Return the [X, Y] coordinate for the center point of the cell that contains the specified text.  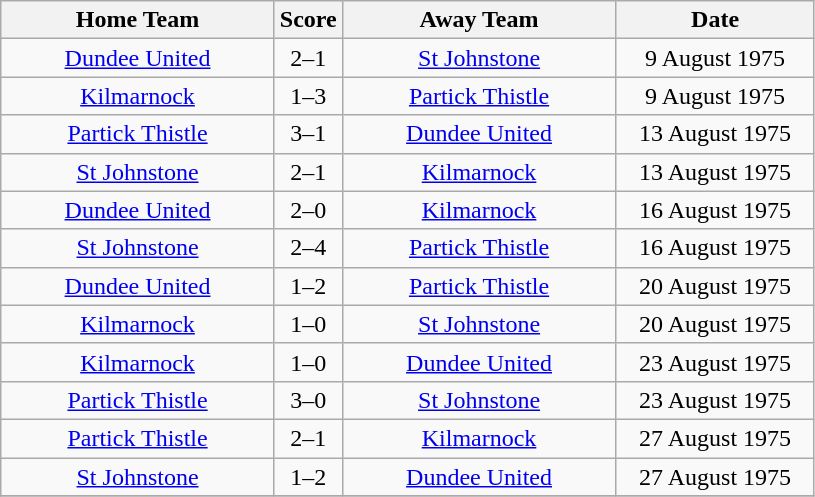
1–3 [308, 96]
Away Team [479, 20]
Score [308, 20]
Home Team [138, 20]
3–0 [308, 400]
3–1 [308, 134]
2–0 [308, 210]
Date [716, 20]
2–4 [308, 248]
